From the cell containing the given text, extract its center point as [x, y] coordinate. 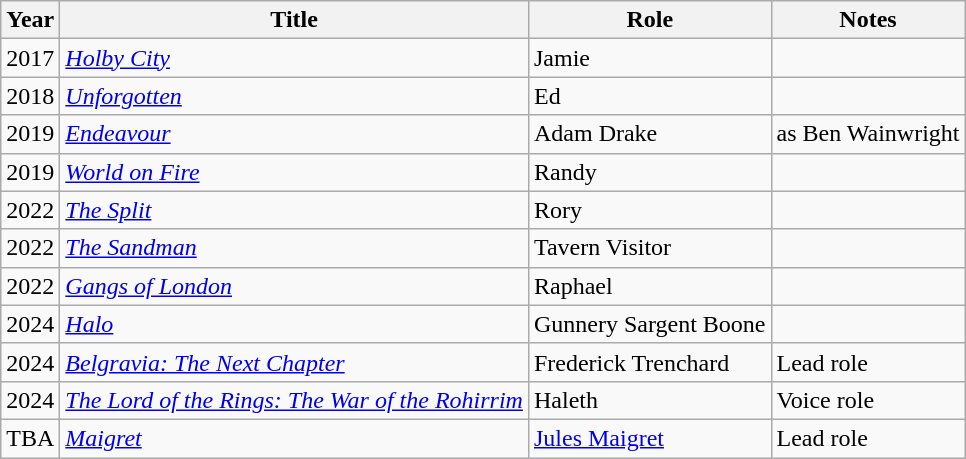
Rory [650, 210]
Haleth [650, 400]
as Ben Wainwright [868, 134]
Notes [868, 20]
The Split [294, 210]
World on Fire [294, 172]
TBA [30, 438]
2017 [30, 58]
Gangs of London [294, 286]
Adam Drake [650, 134]
Title [294, 20]
Holby City [294, 58]
Jamie [650, 58]
Ed [650, 96]
Frederick Trenchard [650, 362]
The Lord of the Rings: The War of the Rohirrim [294, 400]
Jules Maigret [650, 438]
Endeavour [294, 134]
Maigret [294, 438]
Gunnery Sargent Boone [650, 324]
2018 [30, 96]
Unforgotten [294, 96]
Halo [294, 324]
Voice role [868, 400]
Tavern Visitor [650, 248]
Belgravia: The Next Chapter [294, 362]
Year [30, 20]
Raphael [650, 286]
The Sandman [294, 248]
Role [650, 20]
Randy [650, 172]
